For the text-containing cell, return its midpoint in (X, Y) coordinate format. 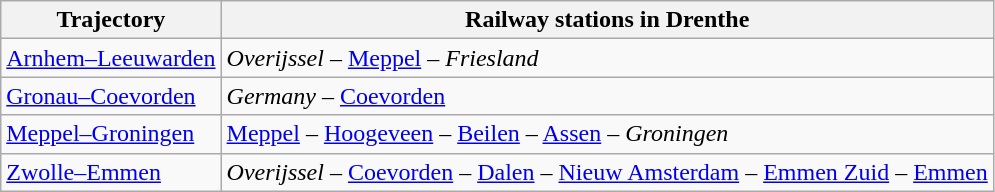
Gronau–Coevorden (111, 96)
Meppel–Groningen (111, 134)
Arnhem–Leeuwarden (111, 58)
Trajectory (111, 20)
Zwolle–Emmen (111, 172)
Overijssel – Coevorden – Dalen – Nieuw Amsterdam – Emmen Zuid – Emmen (607, 172)
Germany – Coevorden (607, 96)
Railway stations in Drenthe (607, 20)
Meppel – Hoogeveen – Beilen – Assen – Groningen (607, 134)
Overijssel – Meppel – Friesland (607, 58)
